Find where the given text appears and provide that cell's center as [x, y] coordinate. 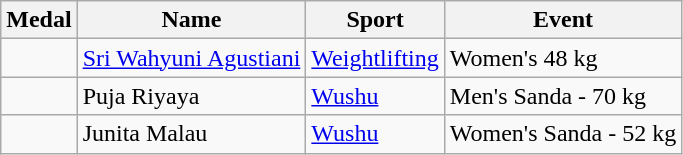
Weightlifting [375, 58]
Name [192, 20]
Women's Sanda - 52 kg [562, 134]
Puja Riyaya [192, 96]
Sport [375, 20]
Women's 48 kg [562, 58]
Men's Sanda - 70 kg [562, 96]
Event [562, 20]
Medal [39, 20]
Junita Malau [192, 134]
Sri Wahyuni Agustiani [192, 58]
